Return the [X, Y] coordinate for the center point of the cell that contains the specified text.  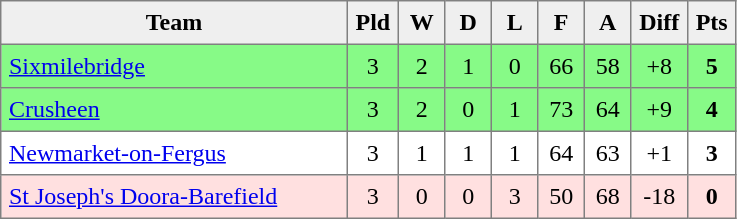
Pld [372, 23]
68 [607, 197]
Newmarket-on-Fergus [174, 153]
L [514, 23]
W [421, 23]
Team [174, 23]
66 [561, 66]
63 [607, 153]
Diff [659, 23]
Pts [711, 23]
-18 [659, 197]
+9 [659, 110]
73 [561, 110]
F [561, 23]
Sixmilebridge [174, 66]
58 [607, 66]
A [607, 23]
5 [711, 66]
St Joseph's Doora-Barefield [174, 197]
+1 [659, 153]
50 [561, 197]
+8 [659, 66]
Crusheen [174, 110]
D [468, 23]
4 [711, 110]
